Identify which cell holds the provided text, then report its [X, Y] central coordinate. 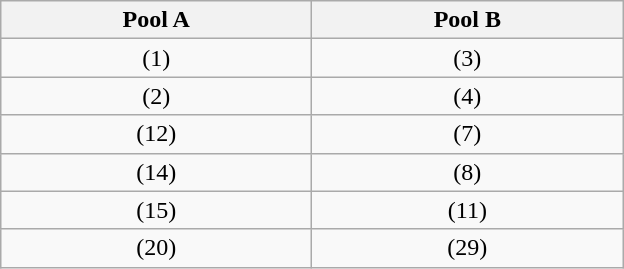
(4) [468, 96]
Pool B [468, 20]
(12) [156, 134]
(29) [468, 248]
(20) [156, 248]
(15) [156, 210]
Pool A [156, 20]
(14) [156, 172]
(3) [468, 58]
(8) [468, 172]
(1) [156, 58]
(7) [468, 134]
(2) [156, 96]
(11) [468, 210]
